From the cell containing the given text, extract its center point as [x, y] coordinate. 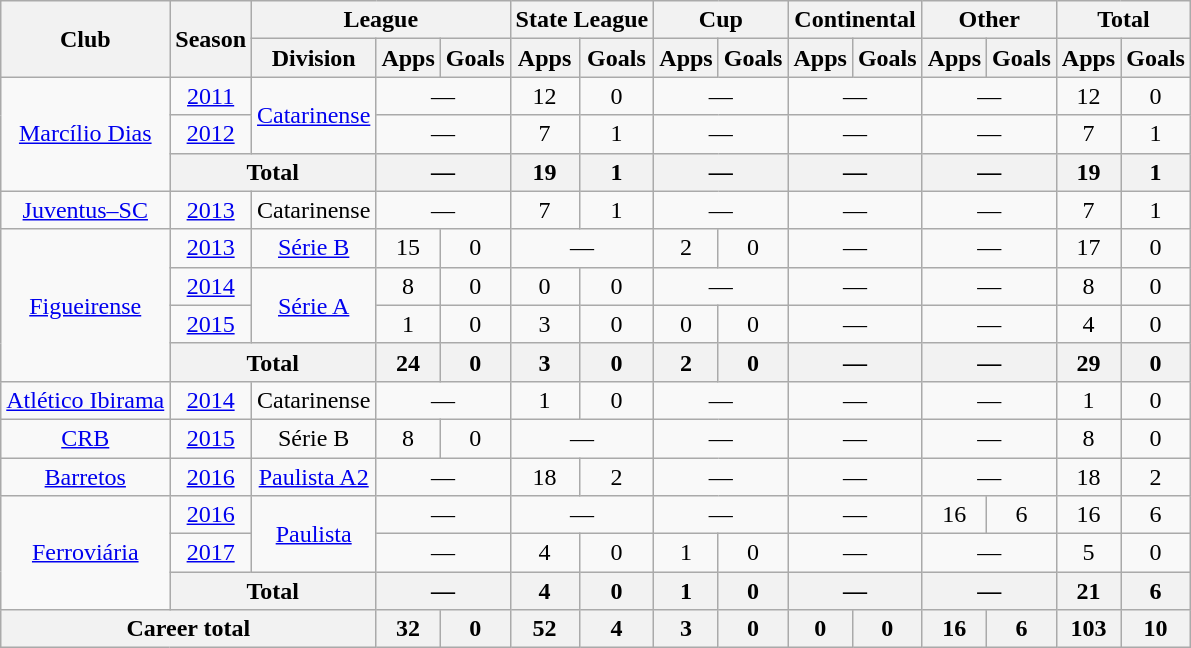
2011 [211, 96]
10 [1156, 629]
Division [314, 58]
Cup [721, 20]
32 [408, 629]
Career total [188, 629]
Paulista A2 [314, 477]
24 [408, 362]
League [382, 20]
2017 [211, 553]
103 [1088, 629]
Season [211, 39]
Figueirense [86, 305]
29 [1088, 362]
Club [86, 39]
52 [544, 629]
CRB [86, 438]
Marcílio Dias [86, 134]
2012 [211, 134]
15 [408, 248]
21 [1088, 591]
Ferroviária [86, 553]
Paulista [314, 534]
Atlético Ibirama [86, 400]
5 [1088, 553]
Juventus–SC [86, 210]
Continental [855, 20]
17 [1088, 248]
State League [582, 20]
Barretos [86, 477]
Other [989, 20]
Série A [314, 305]
